Locate the cell with the specified text and output its [X, Y] center coordinate. 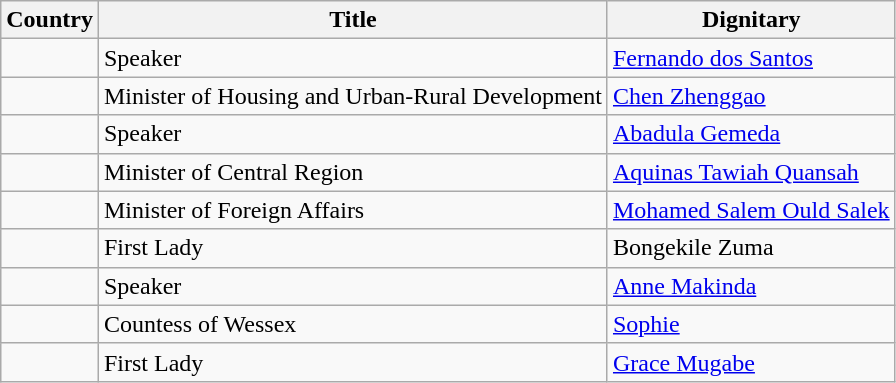
Chen Zhenggao [751, 96]
Dignitary [751, 20]
Sophie [751, 324]
Aquinas Tawiah Quansah [751, 172]
Grace Mugabe [751, 362]
Minister of Central Region [352, 172]
Anne Makinda [751, 286]
Countess of Wessex [352, 324]
Title [352, 20]
Mohamed Salem Ould Salek [751, 210]
Minister of Housing and Urban-Rural Development [352, 96]
Minister of Foreign Affairs [352, 210]
Country [50, 20]
Abadula Gemeda [751, 134]
Bongekile Zuma [751, 248]
Fernando dos Santos [751, 58]
